Detect which cell encompasses the target text, then output its (x, y) center coordinate. 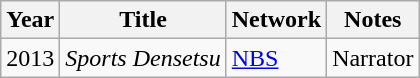
2013 (30, 58)
Sports Densetsu (143, 58)
Network (276, 20)
Narrator (373, 58)
Year (30, 20)
Title (143, 20)
NBS (276, 58)
Notes (373, 20)
